Pinpoint the cell where the given text exists, returning its (X, Y) midpoint coordinate. 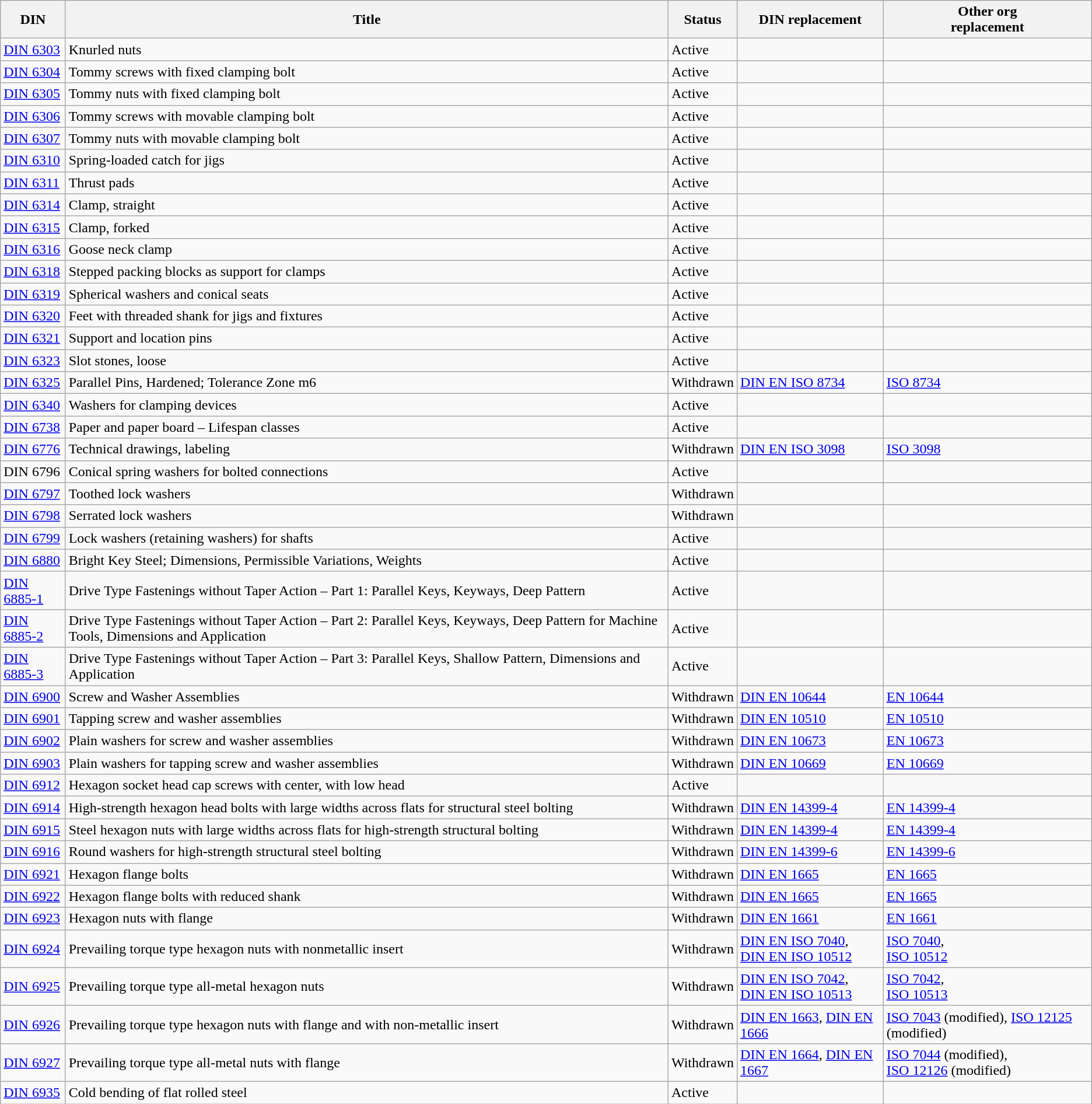
DIN 6323 (33, 361)
DIN 6885-3 (33, 666)
Goose neck clamp (366, 249)
DIN 6318 (33, 271)
DIN EN ISO 7042,DIN EN ISO 10513 (811, 986)
DIN 6927 (33, 1062)
Slot stones, loose (366, 361)
EN 10673 (987, 741)
Drive Type Fastenings without Taper Action – Part 3: Parallel Keys, Shallow Pattern, Dimensions and Application (366, 666)
DIN 6796 (33, 471)
DIN 6321 (33, 338)
DIN EN 1664, DIN EN 1667 (811, 1062)
Tapping screw and washer assemblies (366, 719)
Serrated lock washers (366, 516)
DIN 6306 (33, 116)
DIN EN ISO 3098 (811, 449)
DIN EN 10669 (811, 763)
Hexagon nuts with flange (366, 918)
EN 10510 (987, 719)
Hexagon flange bolts with reduced shank (366, 896)
DIN 6916 (33, 852)
ISO 7044 (modified),ISO 12126 (modified) (987, 1062)
Conical spring washers for bolted connections (366, 471)
Washers for clamping devices (366, 405)
Tommy screws with fixed clamping bolt (366, 72)
EN 10669 (987, 763)
DIN EN 10673 (811, 741)
ISO 7043 (modified), ISO 12125 (modified) (987, 1025)
DIN 6325 (33, 383)
DIN 6922 (33, 896)
Cold bending of flat rolled steel (366, 1092)
DIN 6915 (33, 830)
DIN EN 1661 (811, 918)
DIN EN 14399-6 (811, 852)
DIN 6885-1 (33, 591)
Thrust pads (366, 183)
DIN 6340 (33, 405)
DIN 6914 (33, 808)
DIN 6304 (33, 72)
DIN EN 10510 (811, 719)
Tommy screws with movable clamping bolt (366, 116)
Tommy nuts with movable clamping bolt (366, 138)
DIN 6900 (33, 696)
Tommy nuts with fixed clamping bolt (366, 94)
DIN 6798 (33, 516)
DIN 6314 (33, 205)
Feet with threaded shank for jigs and fixtures (366, 316)
EN 10644 (987, 696)
Prevailing torque type hexagon nuts with nonmetallic insert (366, 949)
Technical drawings, labeling (366, 449)
DIN 6880 (33, 560)
DIN 6303 (33, 50)
DIN 6885-2 (33, 628)
DIN 6935 (33, 1092)
Title (366, 20)
DIN 6738 (33, 427)
Stepped packing blocks as support for clamps (366, 271)
DIN 6310 (33, 160)
Plain washers for tapping screw and washer assemblies (366, 763)
Drive Type Fastenings without Taper Action – Part 2: Parallel Keys, Keyways, Deep Pattern for Machine Tools, Dimensions and Application (366, 628)
Round washers for high-strength structural steel bolting (366, 852)
Prevailing torque type all-metal nuts with flange (366, 1062)
DIN 6307 (33, 138)
DIN 6311 (33, 183)
DIN EN ISO 8734 (811, 383)
DIN 6799 (33, 538)
EN 1661 (987, 918)
ISO 7042,ISO 10513 (987, 986)
DIN 6776 (33, 449)
Drive Type Fastenings without Taper Action – Part 1: Parallel Keys, Keyways, Deep Pattern (366, 591)
Status (702, 20)
DIN 6902 (33, 741)
DIN 6903 (33, 763)
EN 14399-6 (987, 852)
ISO 7040,ISO 10512 (987, 949)
Paper and paper board – Lifespan classes (366, 427)
ISO 8734 (987, 383)
Clamp, forked (366, 227)
DIN replacement (811, 20)
DIN 6797 (33, 494)
Support and location pins (366, 338)
Lock washers (retaining washers) for shafts (366, 538)
Spring-loaded catch for jigs (366, 160)
DIN 6305 (33, 94)
DIN 6315 (33, 227)
Spherical washers and conical seats (366, 294)
High-strength hexagon head bolts with large widths across flats for structural steel bolting (366, 808)
DIN 6923 (33, 918)
Bright Key Steel; Dimensions, Permissible Variations, Weights (366, 560)
Prevailing torque type hexagon nuts with flange and with non-metallic insert (366, 1025)
DIN 6319 (33, 294)
Clamp, straight (366, 205)
ISO 3098 (987, 449)
DIN 6926 (33, 1025)
DIN 6901 (33, 719)
Plain washers for screw and washer assemblies (366, 741)
DIN EN 1663, DIN EN 1666 (811, 1025)
Parallel Pins, Hardened; Tolerance Zone m6 (366, 383)
DIN EN 10644 (811, 696)
DIN 6921 (33, 874)
DIN (33, 20)
Toothed lock washers (366, 494)
Hexagon flange bolts (366, 874)
DIN 6316 (33, 249)
DIN 6912 (33, 785)
DIN 6925 (33, 986)
Steel hexagon nuts with large widths across flats for high-strength structural bolting (366, 830)
DIN 6320 (33, 316)
Prevailing torque type all-metal hexagon nuts (366, 986)
DIN 6924 (33, 949)
DIN EN ISO 7040,DIN EN ISO 10512 (811, 949)
Other orgreplacement (987, 20)
Knurled nuts (366, 50)
Hexagon socket head cap screws with center, with low head (366, 785)
Screw and Washer Assemblies (366, 696)
